Detect which cell encompasses the target text, then output its [X, Y] center coordinate. 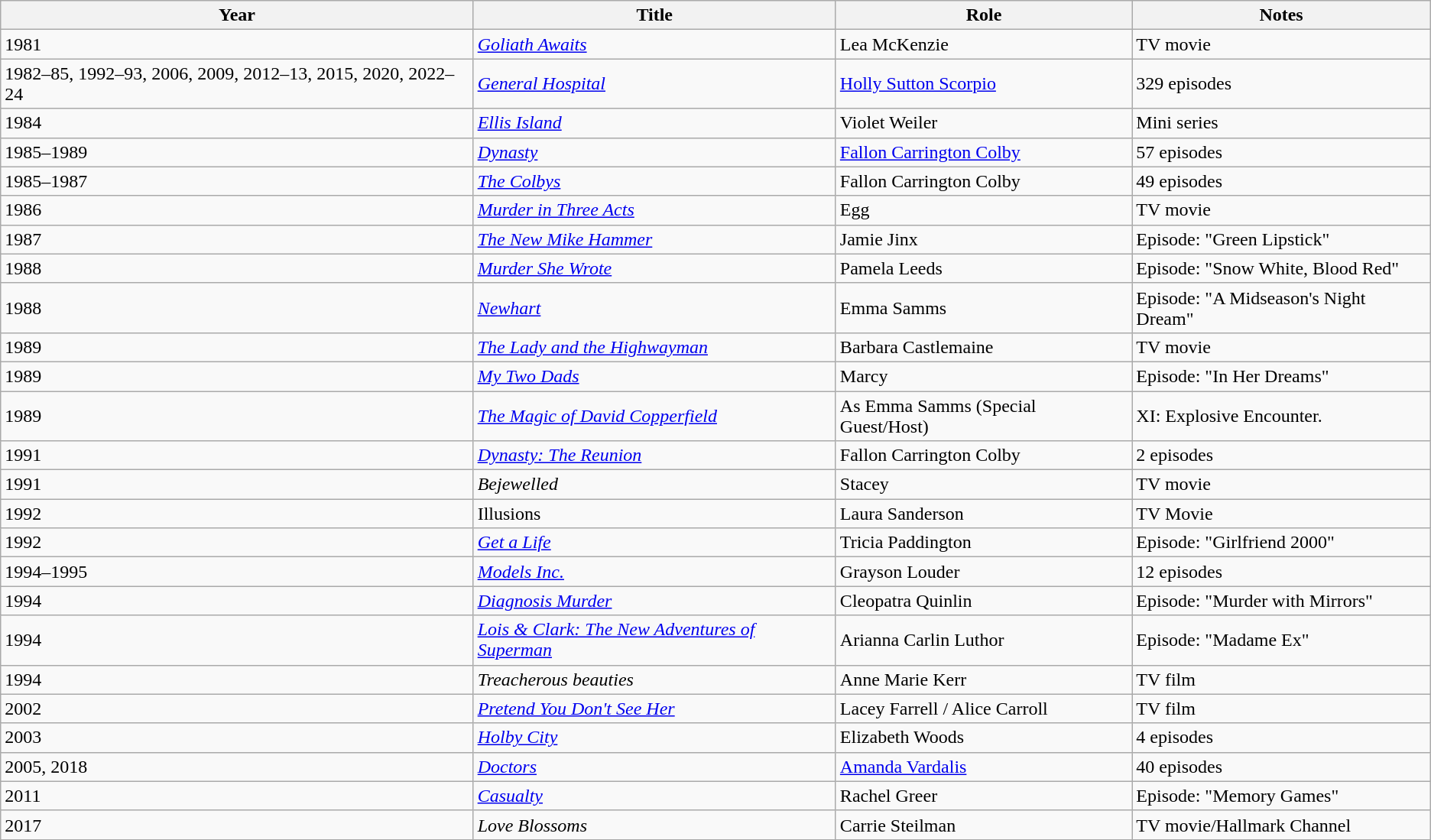
Rachel Greer [983, 796]
Episode: "In Her Dreams" [1281, 376]
My Two Dads [654, 376]
As Emma Samms (Special Guest/Host) [983, 416]
2002 [237, 709]
329 episodes [1281, 84]
Jamie Jinx [983, 239]
XI: Explosive Encounter. [1281, 416]
Title [654, 15]
Bejewelled [654, 485]
1982–85, 1992–93, 2006, 2009, 2012–13, 2015, 2020, 2022–24 [237, 84]
2005, 2018 [237, 767]
The Colbys [654, 181]
Holby City [654, 738]
Diagnosis Murder [654, 601]
General Hospital [654, 84]
Notes [1281, 15]
Mini series [1281, 123]
Treacherous beauties [654, 679]
Love Blossoms [654, 825]
Marcy [983, 376]
Role [983, 15]
49 episodes [1281, 181]
Violet Weiler [983, 123]
40 episodes [1281, 767]
Lea McKenzie [983, 44]
Stacey [983, 485]
Murder She Wrote [654, 268]
Episode: "Memory Games" [1281, 796]
Pretend You Don't See Her [654, 709]
1987 [237, 239]
Egg [983, 210]
Lois & Clark: The New Adventures of Superman [654, 641]
Emma Samms [983, 307]
1986 [237, 210]
Holly Sutton Scorpio [983, 84]
Episode: "Girlfriend 2000" [1281, 543]
2011 [237, 796]
Barbara Castlemaine [983, 347]
1985–1989 [237, 152]
The Magic of David Copperfield [654, 416]
Illusions [654, 514]
Laura Sanderson [983, 514]
57 episodes [1281, 152]
Anne Marie Kerr [983, 679]
Doctors [654, 767]
Get a Life [654, 543]
Episode: "A Midseason's Night Dream" [1281, 307]
1985–1987 [237, 181]
Episode: "Murder with Mirrors" [1281, 601]
2017 [237, 825]
Pamela Leeds [983, 268]
The Lady and the Highwayman [654, 347]
Elizabeth Woods [983, 738]
Episode: "Snow White, Blood Red" [1281, 268]
Newhart [654, 307]
Amanda Vardalis [983, 767]
Models Inc. [654, 572]
Lacey Farrell / Alice Carroll [983, 709]
Murder in Three Acts [654, 210]
Episode: "Madame Ex" [1281, 641]
1981 [237, 44]
Tricia Paddington [983, 543]
1994–1995 [237, 572]
Cleopatra Quinlin [983, 601]
TV Movie [1281, 514]
Ellis Island [654, 123]
Episode: "Green Lipstick" [1281, 239]
1984 [237, 123]
Dynasty [654, 152]
Goliath Awaits [654, 44]
TV movie/Hallmark Channel [1281, 825]
Casualty [654, 796]
4 episodes [1281, 738]
12 episodes [1281, 572]
2003 [237, 738]
Year [237, 15]
Grayson Louder [983, 572]
Arianna Carlin Luthor [983, 641]
Dynasty: The Reunion [654, 456]
2 episodes [1281, 456]
The New Mike Hammer [654, 239]
Carrie Steilman [983, 825]
